Find where the given text appears and provide that cell's center as (X, Y) coordinate. 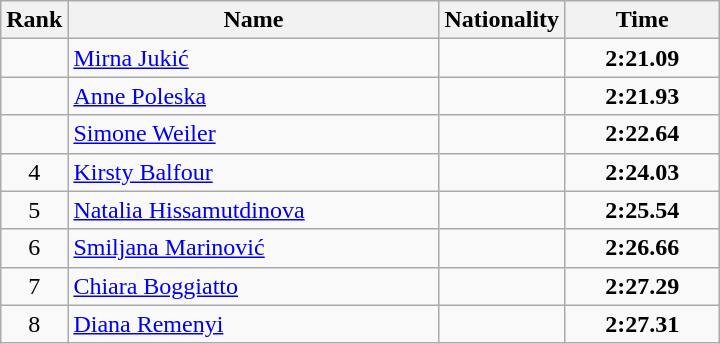
Chiara Boggiatto (254, 286)
8 (34, 324)
Natalia Hissamutdinova (254, 210)
Rank (34, 20)
2:27.31 (642, 324)
Kirsty Balfour (254, 172)
Diana Remenyi (254, 324)
2:26.66 (642, 248)
2:21.93 (642, 96)
2:21.09 (642, 58)
7 (34, 286)
Simone Weiler (254, 134)
Anne Poleska (254, 96)
Nationality (502, 20)
2:25.54 (642, 210)
2:22.64 (642, 134)
Smiljana Marinović (254, 248)
2:24.03 (642, 172)
2:27.29 (642, 286)
6 (34, 248)
Name (254, 20)
4 (34, 172)
5 (34, 210)
Mirna Jukić (254, 58)
Time (642, 20)
